Extract the [X, Y] coordinate from the center of the cell holding the provided text.  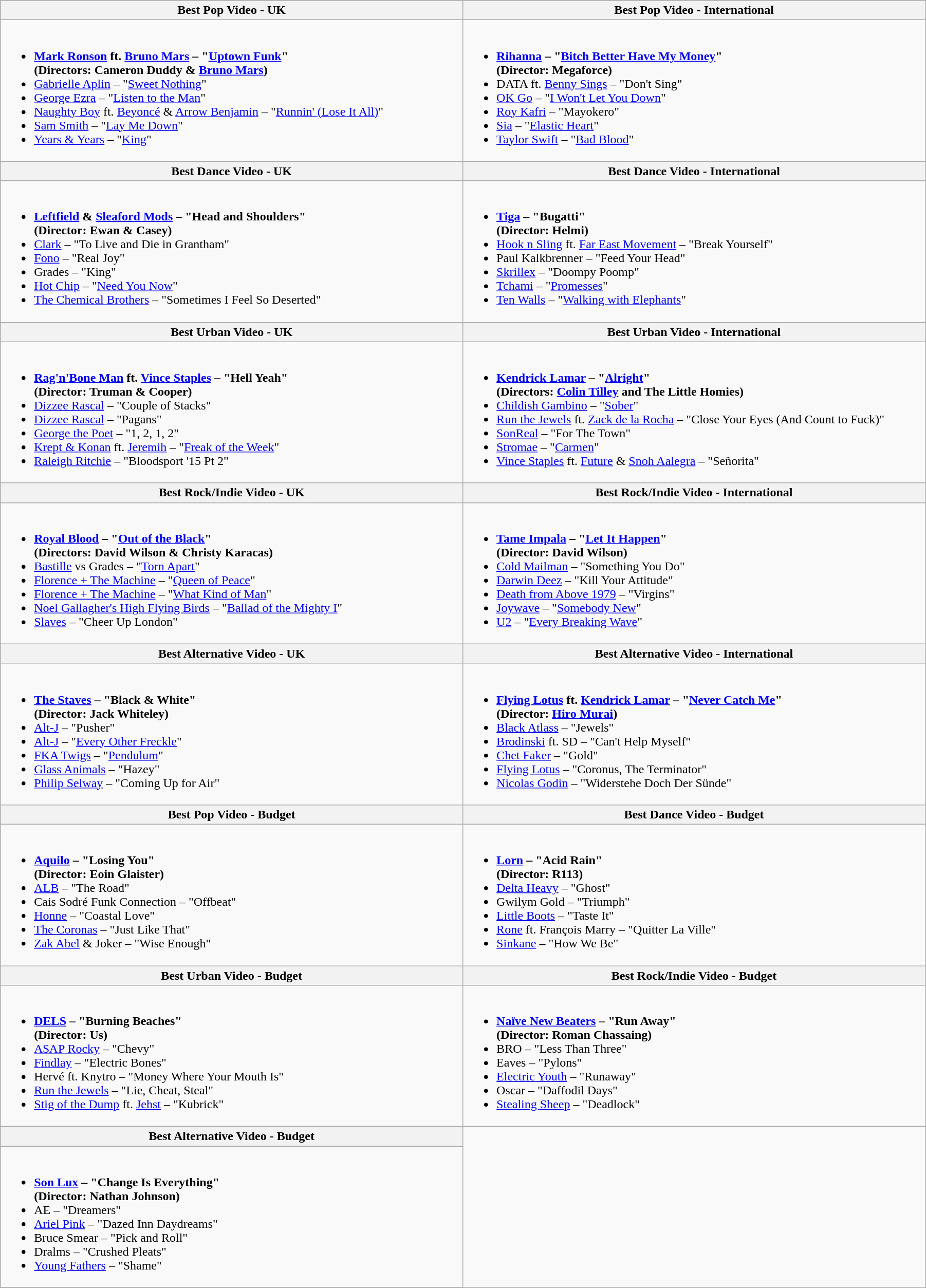
Best Pop Video - UK [232, 10]
Best Rock/Indie Video - Budget [694, 976]
Best Urban Video - UK [232, 332]
Best Alternative Video - UK [232, 654]
Best Urban Video - International [694, 332]
Best Rock/Indie Video - International [694, 493]
Best Dance Video - Budget [694, 814]
Best Pop Video - International [694, 10]
Best Urban Video - Budget [232, 976]
Best Pop Video - Budget [232, 814]
Best Dance Video - International [694, 171]
Best Alternative Video - International [694, 654]
Best Dance Video - UK [232, 171]
Best Rock/Indie Video - UK [232, 493]
Best Alternative Video - Budget [232, 1136]
